Output the [X, Y] coordinate of the center of the cell containing the given text.  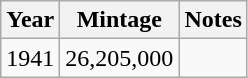
26,205,000 [120, 58]
1941 [30, 58]
Year [30, 20]
Notes [213, 20]
Mintage [120, 20]
